For the text-containing cell, return its midpoint in (x, y) coordinate format. 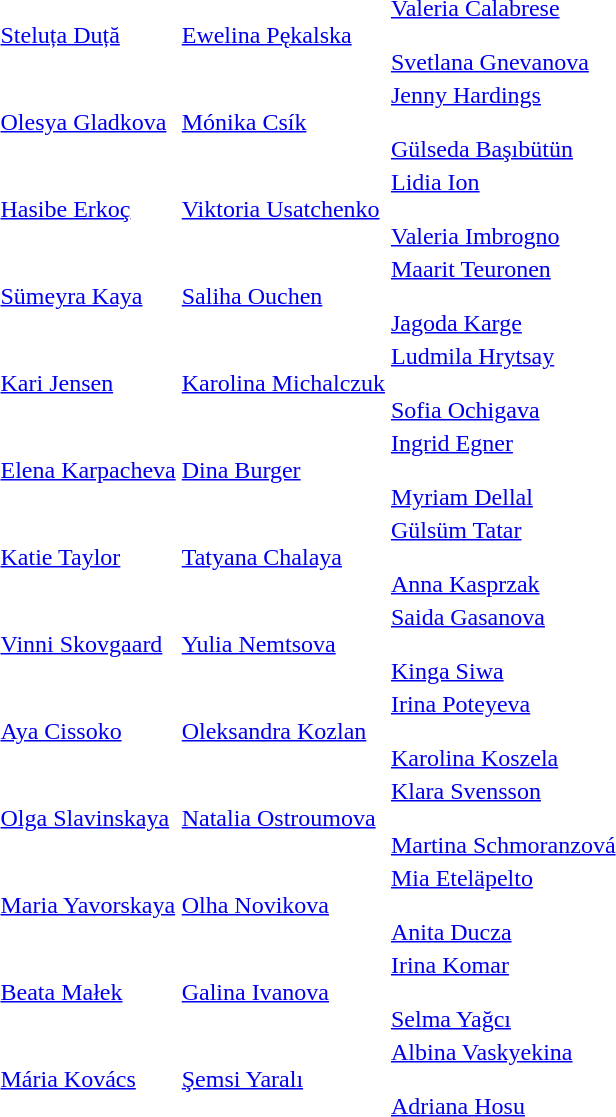
Mónika Csík (283, 122)
Natalia Ostroumova (283, 818)
Galina Ivanova (283, 992)
Karolina Michalczuk (283, 383)
Tatyana Chalaya (283, 557)
Yulia Nemtsova (283, 644)
Viktoria Usatchenko (283, 209)
Oleksandra Kozlan (283, 731)
Dina Burger (283, 470)
Olha Novikova (283, 905)
Saliha Ouchen (283, 296)
